Find where the given text appears and provide that cell's center as (X, Y) coordinate. 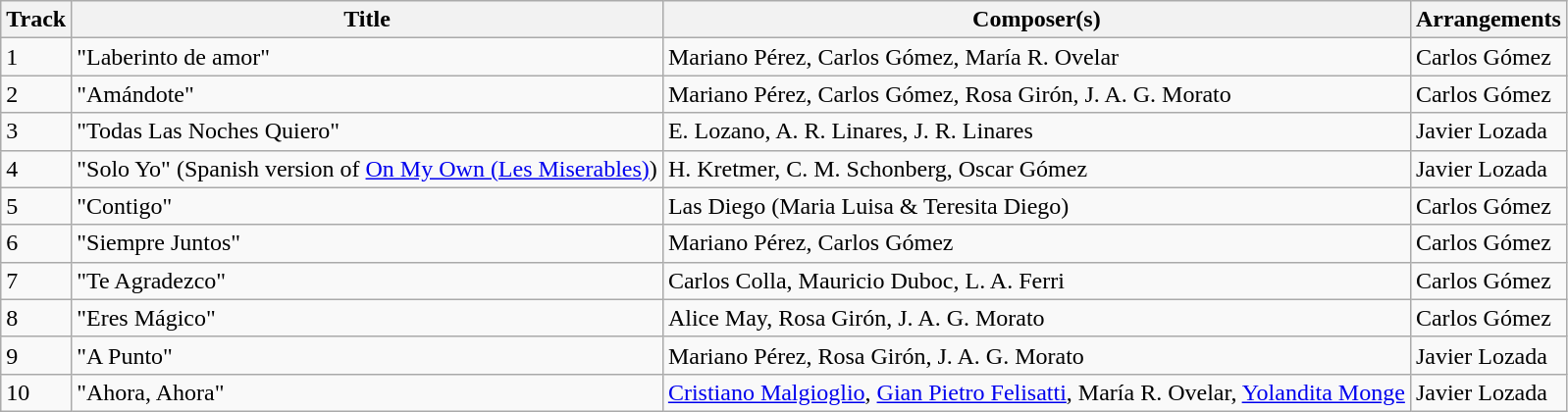
6 (36, 243)
Mariano Pérez, Carlos Gómez (1036, 243)
"Amándote" (367, 94)
Arrangements (1488, 20)
"Todas Las Noches Quiero" (367, 131)
9 (36, 355)
H. Kretmer, C. M. Schonberg, Oscar Gómez (1036, 169)
10 (36, 392)
"Contigo" (367, 206)
Composer(s) (1036, 20)
5 (36, 206)
Track (36, 20)
"A Punto" (367, 355)
Las Diego (Maria Luisa & Teresita Diego) (1036, 206)
8 (36, 318)
Cristiano Malgioglio, Gian Pietro Felisatti, María R. Ovelar, Yolandita Monge (1036, 392)
Alice May, Rosa Girón, J. A. G. Morato (1036, 318)
"Solo Yo" (Spanish version of On My Own (Les Miserables)) (367, 169)
3 (36, 131)
"Ahora, Ahora" (367, 392)
E. Lozano, A. R. Linares, J. R. Linares (1036, 131)
7 (36, 281)
"Siempre Juntos" (367, 243)
Mariano Pérez, Carlos Gómez, María R. Ovelar (1036, 57)
Title (367, 20)
"Laberinto de amor" (367, 57)
"Te Agradezco" (367, 281)
"Eres Mágico" (367, 318)
2 (36, 94)
Carlos Colla, Mauricio Duboc, L. A. Ferri (1036, 281)
Mariano Pérez, Rosa Girón, J. A. G. Morato (1036, 355)
Mariano Pérez, Carlos Gómez, Rosa Girón, J. A. G. Morato (1036, 94)
4 (36, 169)
1 (36, 57)
